Extract the (x, y) coordinate from the center of the cell holding the provided text.  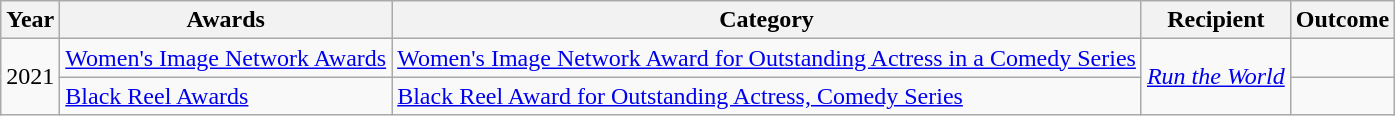
Black Reel Awards (226, 96)
Awards (226, 20)
2021 (30, 77)
Women's Image Network Award for Outstanding Actress in a Comedy Series (767, 58)
Run the World (1216, 77)
Women's Image Network Awards (226, 58)
Category (767, 20)
Outcome (1342, 20)
Recipient (1216, 20)
Year (30, 20)
Black Reel Award for Outstanding Actress, Comedy Series (767, 96)
